Scan for the cell matching the given text and deliver its (X, Y) coordinate at center. 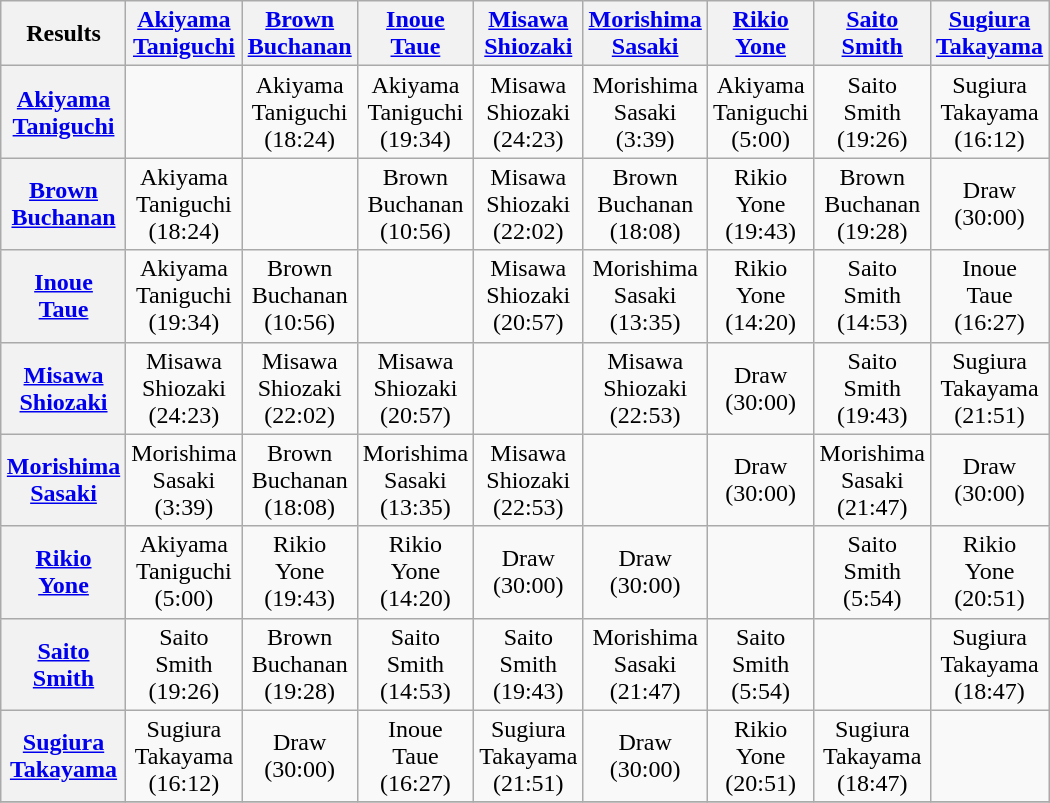
Results (63, 34)
